For the text-containing cell, return its midpoint in (x, y) coordinate format. 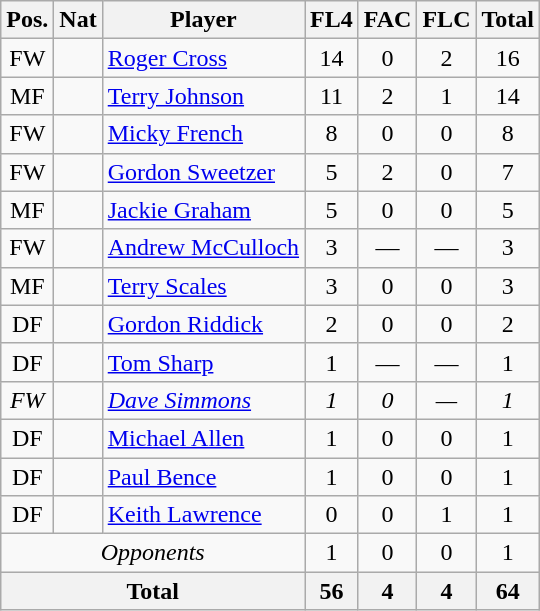
Paul Bence (203, 477)
64 (508, 591)
Pos. (28, 20)
Keith Lawrence (203, 515)
Andrew McCulloch (203, 248)
7 (508, 172)
16 (508, 58)
Terry Johnson (203, 96)
Opponents (153, 553)
Roger Cross (203, 58)
FL4 (332, 20)
Tom Sharp (203, 362)
Terry Scales (203, 286)
FAC (388, 20)
11 (332, 96)
Nat (78, 20)
FLC (446, 20)
Michael Allen (203, 438)
Jackie Graham (203, 210)
Gordon Riddick (203, 324)
56 (332, 591)
Gordon Sweetzer (203, 172)
Player (203, 20)
Micky French (203, 134)
Dave Simmons (203, 400)
